Scan for the cell matching the given text and deliver its (x, y) coordinate at center. 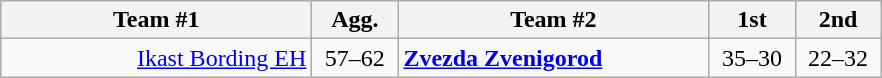
Ikast Bording EH (156, 58)
Team #2 (554, 20)
35–30 (752, 58)
Agg. (355, 20)
57–62 (355, 58)
Zvezda Zvenigorod (554, 58)
Team #1 (156, 20)
2nd (838, 20)
22–32 (838, 58)
1st (752, 20)
